Output the [X, Y] coordinate of the center of the cell containing the given text.  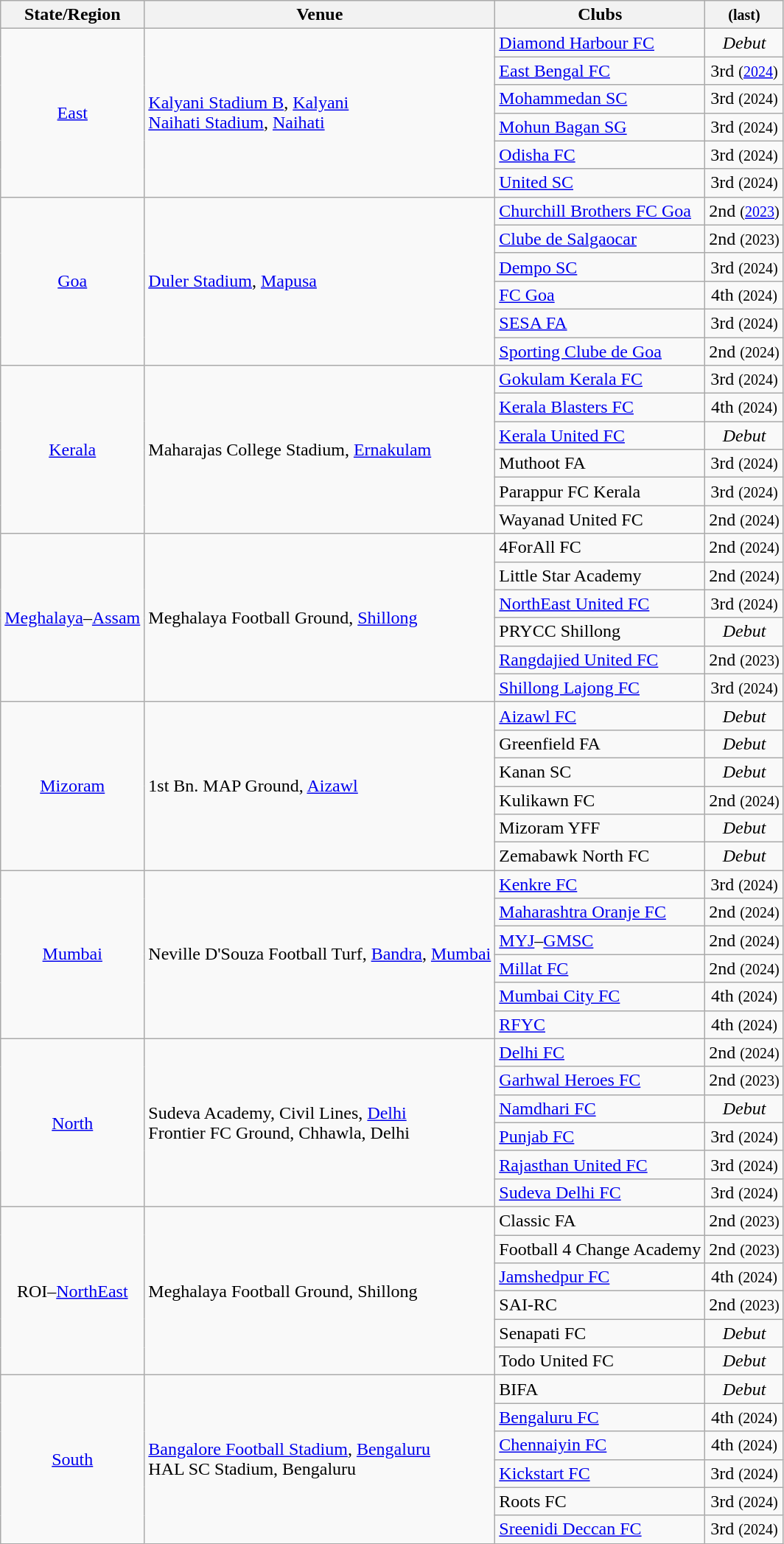
Maharajas College Stadium, Ernakulam [320, 450]
Meghalaya–Assam [72, 618]
ROI–NorthEast [72, 1290]
Odisha FC [600, 155]
Sporting Clube de Goa [600, 352]
SAI-RC [600, 1305]
Sreenidi Deccan FC [600, 1529]
Venue [320, 15]
South [72, 1459]
Little Star Academy [600, 576]
Mohun Bagan SG [600, 127]
Gokulam Kerala FC [600, 380]
North [72, 1122]
Garhwal Heroes FC [600, 1080]
Greenfield FA [600, 744]
Kanan SC [600, 772]
Rajasthan United FC [600, 1164]
Clubs [600, 15]
RFYC [600, 1024]
Kulikawn FC [600, 800]
Kalyani Stadium B, Kalyani Naihati Stadium, Naihati [320, 113]
1st Bn. MAP Ground, Aizawl [320, 786]
Punjab FC [600, 1136]
PRYCC Shillong [600, 632]
Mizoram YFF [600, 828]
Goa [72, 281]
Jamshedpur FC [600, 1277]
FC Goa [600, 295]
NorthEast United FC [600, 604]
United SC [600, 183]
East [72, 113]
Sudeva Academy, Civil Lines, Delhi Frontier FC Ground, Chhawla, Delhi [320, 1122]
Millat FC [600, 968]
Duler Stadium, Mapusa [320, 281]
Senapati FC [600, 1333]
East Bengal FC [600, 71]
State/Region [72, 15]
Classic FA [600, 1220]
Kerala United FC [600, 436]
Rangdajied United FC [600, 660]
Shillong Lajong FC [600, 688]
SESA FA [600, 323]
Mumbai [72, 954]
Kerala Blasters FC [600, 408]
Churchill Brothers FC Goa [600, 211]
Sudeva Delhi FC [600, 1192]
(last) [744, 15]
Bangalore Football Stadium, Bengaluru HAL SC Stadium, Bengaluru [320, 1459]
Chennaiyin FC [600, 1445]
Neville D'Souza Football Turf, Bandra, Mumbai [320, 954]
Kenkre FC [600, 884]
Maharashtra Oranje FC [600, 912]
4ForAll FC [600, 548]
Namdhari FC [600, 1108]
Muthoot FA [600, 464]
Delhi FC [600, 1052]
Kickstart FC [600, 1473]
Football 4 Change Academy [600, 1249]
Wayanad United FC [600, 520]
Aizawl FC [600, 716]
Clube de Salgaocar [600, 239]
Kerala [72, 450]
Zemabawk North FC [600, 856]
BIFA [600, 1389]
Mizoram [72, 786]
Parappur FC Kerala [600, 492]
Bengaluru FC [600, 1417]
Roots FC [600, 1501]
Mohammedan SC [600, 99]
MYJ–GMSC [600, 940]
Dempo SC [600, 267]
Diamond Harbour FC [600, 43]
Todo United FC [600, 1361]
Mumbai City FC [600, 996]
